Return the [x, y] coordinate for the center point of the cell that contains the specified text.  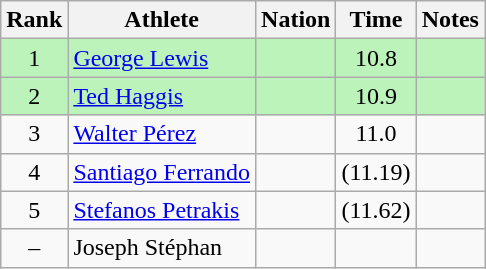
Rank [34, 20]
Time [376, 20]
Athlete [162, 20]
1 [34, 58]
10.8 [376, 58]
10.9 [376, 96]
5 [34, 210]
Notes [450, 20]
(11.62) [376, 210]
Joseph Stéphan [162, 248]
3 [34, 134]
Walter Pérez [162, 134]
George Lewis [162, 58]
Ted Haggis [162, 96]
Nation [296, 20]
Stefanos Petrakis [162, 210]
Santiago Ferrando [162, 172]
11.0 [376, 134]
(11.19) [376, 172]
2 [34, 96]
– [34, 248]
4 [34, 172]
